Locate the cell with the specified text and output its (X, Y) center coordinate. 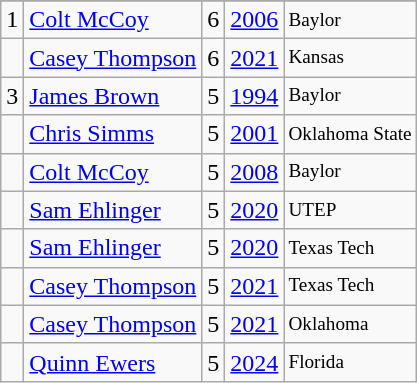
2006 (254, 20)
James Brown (113, 96)
Kansas (350, 58)
Quinn Ewers (113, 362)
Florida (350, 362)
UTEP (350, 210)
3 (12, 96)
2001 (254, 134)
1994 (254, 96)
Oklahoma State (350, 134)
2024 (254, 362)
Chris Simms (113, 134)
Oklahoma (350, 324)
2008 (254, 172)
1 (12, 20)
